For the text-containing cell, return its midpoint in (X, Y) coordinate format. 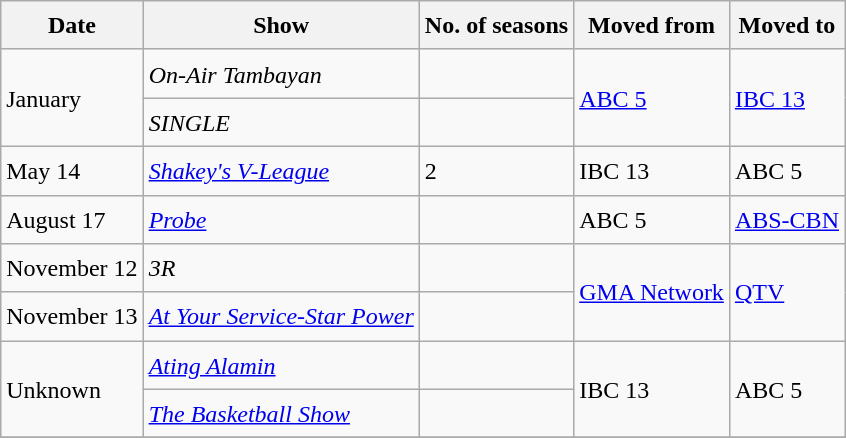
August 17 (72, 220)
No. of seasons (496, 26)
Probe (281, 220)
Shakey's V-League (281, 170)
At Your Service-Star Power (281, 316)
QTV (786, 292)
Moved to (786, 26)
Unknown (72, 390)
3R (281, 268)
2 (496, 170)
Date (72, 26)
November 12 (72, 268)
On-Air Tambayan (281, 74)
ABS-CBN (786, 220)
SINGLE (281, 122)
January (72, 98)
Ating Alamin (281, 366)
May 14 (72, 170)
The Basketball Show (281, 414)
Show (281, 26)
November 13 (72, 316)
GMA Network (652, 292)
Moved from (652, 26)
